Capture the cell that displays the provided text and extract its [X, Y] central coordinate. 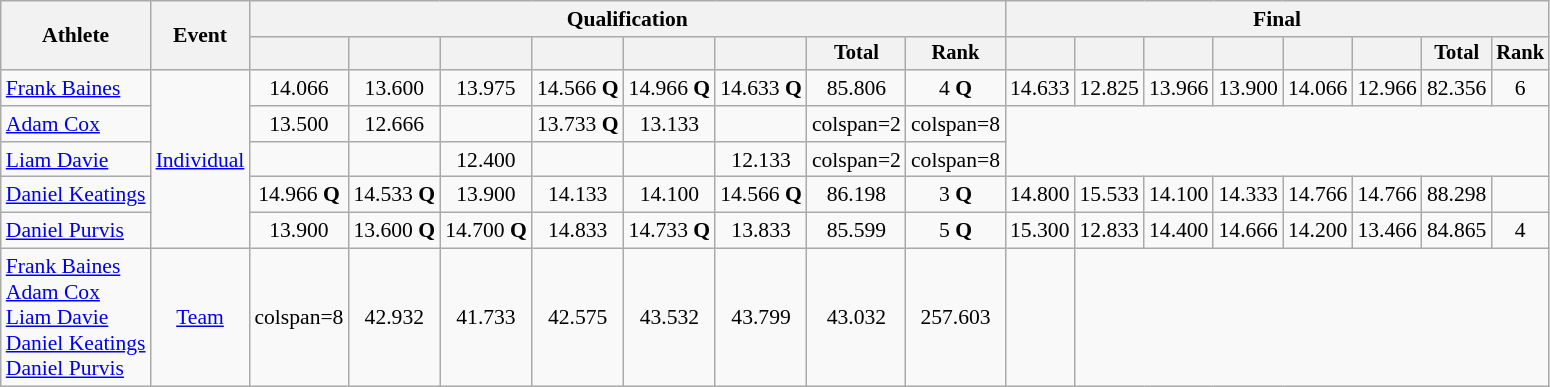
14.133 [578, 195]
14.333 [1248, 195]
14.666 [1248, 231]
82.356 [1456, 88]
Individual [200, 159]
43.032 [856, 318]
14.733 Q [670, 231]
12.666 [394, 124]
Adam Cox [76, 124]
13.833 [761, 231]
14.800 [1040, 195]
13.966 [1178, 88]
43.799 [761, 318]
12.966 [1386, 88]
15.533 [1108, 195]
88.298 [1456, 195]
4 Q [956, 88]
14.633 Q [761, 88]
12.400 [486, 160]
85.806 [856, 88]
13.975 [486, 88]
Liam Davie [76, 160]
14.833 [578, 231]
Daniel Purvis [76, 231]
15.300 [1040, 231]
13.733 Q [578, 124]
14.700 Q [486, 231]
41.733 [486, 318]
3 Q [956, 195]
257.603 [956, 318]
13.600 Q [394, 231]
Qualification [627, 19]
Team [200, 318]
Frank BainesAdam CoxLiam DavieDaniel KeatingsDaniel Purvis [76, 318]
14.400 [1178, 231]
84.865 [1456, 231]
85.599 [856, 231]
12.833 [1108, 231]
13.500 [298, 124]
Daniel Keatings [76, 195]
14.633 [1040, 88]
14.533 Q [394, 195]
Frank Baines [76, 88]
13.600 [394, 88]
43.532 [670, 318]
Event [200, 36]
13.466 [1386, 231]
86.198 [856, 195]
13.133 [670, 124]
12.825 [1108, 88]
Final [1277, 19]
42.932 [394, 318]
5 Q [956, 231]
12.133 [761, 160]
Athlete [76, 36]
4 [1520, 231]
6 [1520, 88]
42.575 [578, 318]
14.200 [1318, 231]
